Output the (X, Y) coordinate of the center of the cell containing the given text.  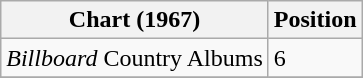
6 (315, 58)
Chart (1967) (135, 20)
Billboard Country Albums (135, 58)
Position (315, 20)
